For the text-containing cell, return its midpoint in (x, y) coordinate format. 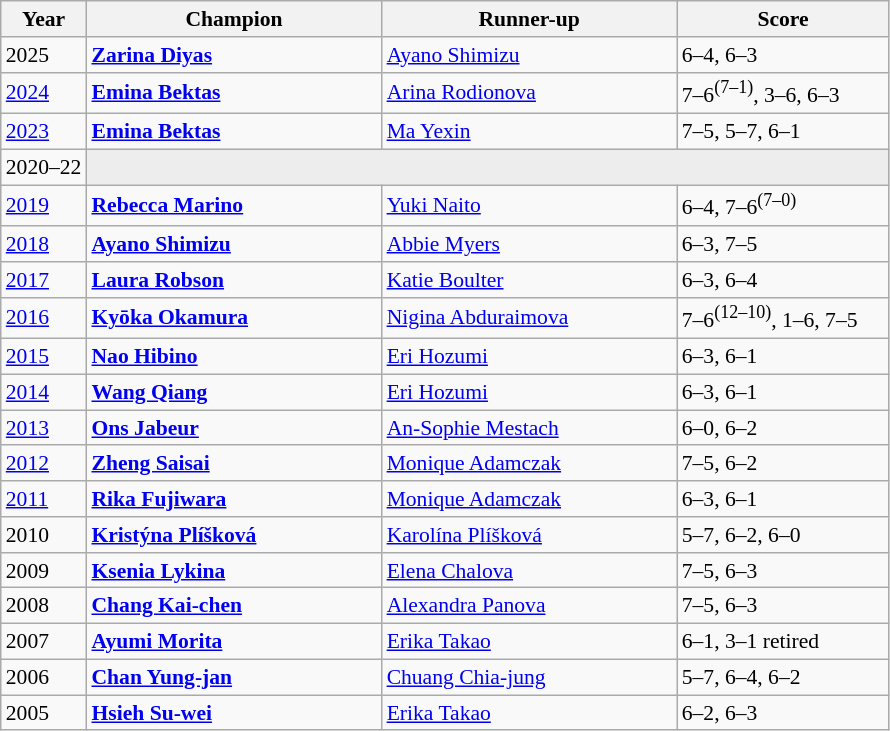
Chang Kai-chen (234, 606)
5–7, 6–4, 6–2 (784, 677)
Runner-up (530, 19)
6–4, 6–3 (784, 55)
Kyōka Okamura (234, 318)
7–6(7–1), 3–6, 6–3 (784, 92)
Ayumi Morita (234, 642)
2015 (44, 357)
Nigina Abduraimova (530, 318)
7–6(12–10), 1–6, 7–5 (784, 318)
Hsieh Su-wei (234, 713)
6–3, 6–4 (784, 280)
2006 (44, 677)
2014 (44, 392)
6–0, 6–2 (784, 428)
Alexandra Panova (530, 606)
6–4, 7–6(7–0) (784, 206)
Kristýna Plíšková (234, 535)
6–2, 6–3 (784, 713)
2025 (44, 55)
2016 (44, 318)
Karolína Plíšková (530, 535)
Nao Hibino (234, 357)
Score (784, 19)
2024 (44, 92)
Chan Yung-jan (234, 677)
Rika Fujiwara (234, 499)
Chuang Chia-jung (530, 677)
6–3, 7–5 (784, 244)
2011 (44, 499)
Laura Robson (234, 280)
Yuki Naito (530, 206)
2019 (44, 206)
2009 (44, 571)
2017 (44, 280)
Ons Jabeur (234, 428)
2023 (44, 132)
2012 (44, 464)
Katie Boulter (530, 280)
Arina Rodionova (530, 92)
Elena Chalova (530, 571)
6–1, 3–1 retired (784, 642)
2007 (44, 642)
Ksenia Lykina (234, 571)
2005 (44, 713)
2010 (44, 535)
Abbie Myers (530, 244)
5–7, 6–2, 6–0 (784, 535)
7–5, 6–2 (784, 464)
2018 (44, 244)
Wang Qiang (234, 392)
Zheng Saisai (234, 464)
Year (44, 19)
Champion (234, 19)
Zarina Diyas (234, 55)
7–5, 5–7, 6–1 (784, 132)
2008 (44, 606)
An-Sophie Mestach (530, 428)
2020–22 (44, 167)
Rebecca Marino (234, 206)
2013 (44, 428)
Ma Yexin (530, 132)
